Locate the cell with the specified text and output its [X, Y] center coordinate. 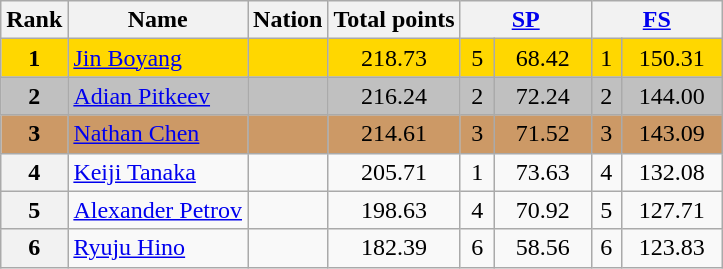
218.73 [394, 58]
Keiji Tanaka [158, 172]
Jin Boyang [158, 58]
SP [526, 20]
68.42 [542, 58]
Rank [34, 20]
58.56 [542, 248]
72.24 [542, 96]
216.24 [394, 96]
143.09 [672, 134]
144.00 [672, 96]
214.61 [394, 134]
71.52 [542, 134]
Name [158, 20]
205.71 [394, 172]
132.08 [672, 172]
70.92 [542, 210]
Nation [288, 20]
Nathan Chen [158, 134]
123.83 [672, 248]
Ryuju Hino [158, 248]
198.63 [394, 210]
Total points [394, 20]
127.71 [672, 210]
Alexander Petrov [158, 210]
73.63 [542, 172]
150.31 [672, 58]
FS [656, 20]
Adian Pitkeev [158, 96]
182.39 [394, 248]
